Return [x, y] of the center of cell containing provided text 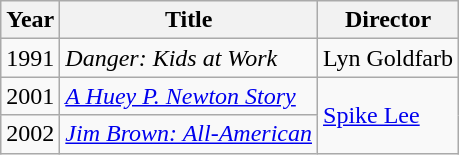
Danger: Kids at Work [189, 58]
2001 [30, 96]
Spike Lee [388, 115]
A Huey P. Newton Story [189, 96]
Year [30, 20]
Director [388, 20]
Lyn Goldfarb [388, 58]
2002 [30, 134]
Jim Brown: All-American [189, 134]
Title [189, 20]
1991 [30, 58]
